Identify which cell holds the provided text, then report its (x, y) central coordinate. 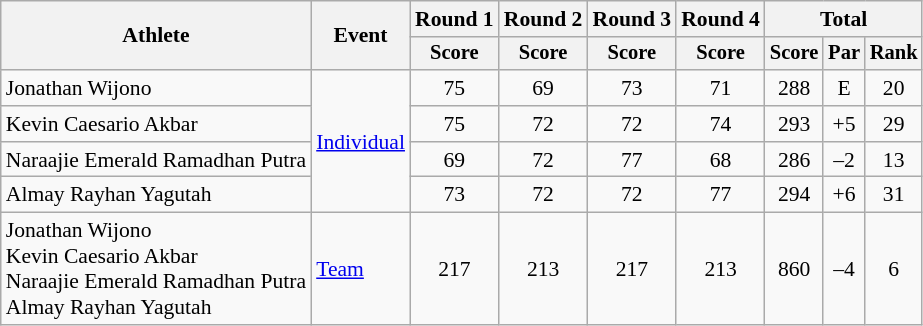
Jonathan WijonoKevin Caesario AkbarNaraajie Emerald Ramadhan PutraAlmay Rayhan Yagutah (156, 269)
+6 (844, 195)
71 (720, 88)
Naraajie Emerald Ramadhan Putra (156, 160)
Round 1 (454, 19)
Par (844, 54)
Athlete (156, 36)
Event (360, 36)
–2 (844, 160)
E (844, 88)
Jonathan Wijono (156, 88)
294 (794, 195)
293 (794, 124)
6 (894, 269)
Kevin Caesario Akbar (156, 124)
Round 3 (632, 19)
Almay Rayhan Yagutah (156, 195)
Round 4 (720, 19)
–4 (844, 269)
31 (894, 195)
20 (894, 88)
+5 (844, 124)
860 (794, 269)
68 (720, 160)
Total (844, 19)
288 (794, 88)
13 (894, 160)
29 (894, 124)
Round 2 (544, 19)
286 (794, 160)
Team (360, 269)
Rank (894, 54)
Individual (360, 141)
74 (720, 124)
